Return (x, y) of the center of cell containing provided text 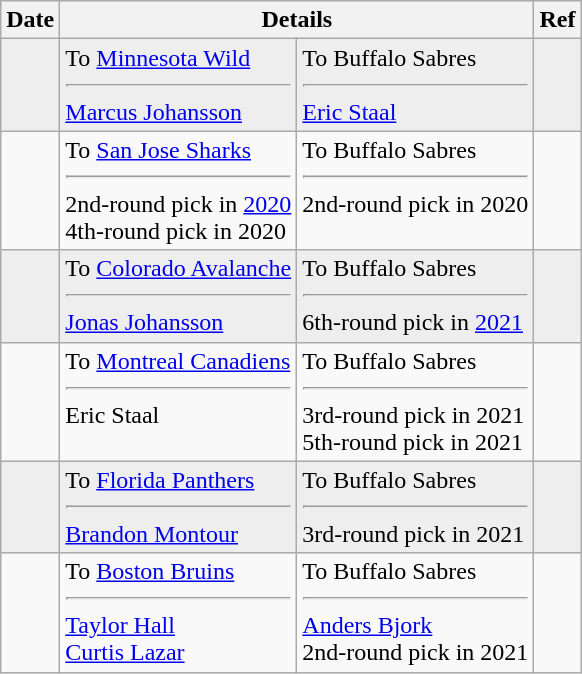
To Colorado AvalancheJonas Johansson (178, 296)
Ref (558, 20)
To Boston BruinsTaylor HallCurtis Lazar (178, 612)
To Buffalo Sabres6th-round pick in 2021 (416, 296)
To Minnesota WildMarcus Johansson (178, 85)
To Montreal CanadiensEric Staal (178, 402)
To Buffalo SabresEric Staal (416, 85)
To Buffalo Sabres3rd-round pick in 2021 (416, 507)
Details (297, 20)
Date (30, 20)
To Florida PanthersBrandon Montour (178, 507)
To Buffalo Sabres3rd-round pick in 20215th-round pick in 2021 (416, 402)
To Buffalo Sabres2nd-round pick in 2020 (416, 190)
To San Jose Sharks2nd-round pick in 20204th-round pick in 2020 (178, 190)
To Buffalo SabresAnders Bjork2nd-round pick in 2021 (416, 612)
